For the text-containing cell, return its midpoint in (x, y) coordinate format. 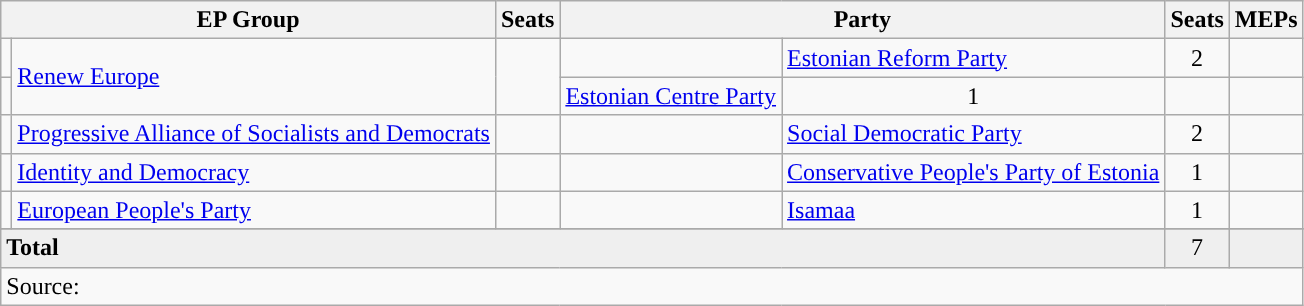
7 (1197, 248)
Estonian Centre Party (671, 96)
European People's Party (254, 210)
Conservative People's Party of Estonia (974, 172)
MEPs (1266, 20)
Progressive Alliance of Socialists and Democrats (254, 134)
Renew Europe (254, 77)
EP Group (248, 20)
Identity and Democracy (254, 172)
Isamaa (974, 210)
Social Democratic Party (974, 134)
Total (583, 248)
Estonian Reform Party (974, 58)
Party (862, 20)
Source: (652, 286)
